Return [X, Y] of the center of cell containing provided text 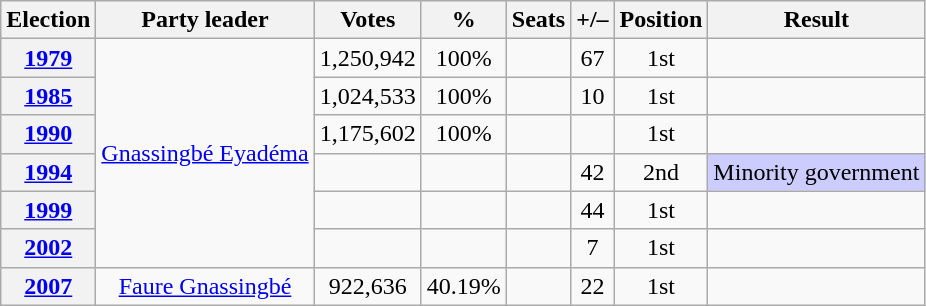
Faure Gnassingbé [205, 286]
1,250,942 [368, 58]
Seats [538, 20]
1,175,602 [368, 134]
Gnassingbé Eyadéma [205, 153]
1,024,533 [368, 96]
1999 [48, 210]
44 [592, 210]
Minority government [816, 172]
1994 [48, 172]
7 [592, 248]
22 [592, 286]
Result [816, 20]
1985 [48, 96]
40.19% [464, 286]
67 [592, 58]
2007 [48, 286]
Position [661, 20]
Election [48, 20]
1990 [48, 134]
42 [592, 172]
Votes [368, 20]
1979 [48, 58]
% [464, 20]
10 [592, 96]
2002 [48, 248]
+/– [592, 20]
922,636 [368, 286]
Party leader [205, 20]
2nd [661, 172]
